Find where the given text appears and provide that cell's center as (X, Y) coordinate. 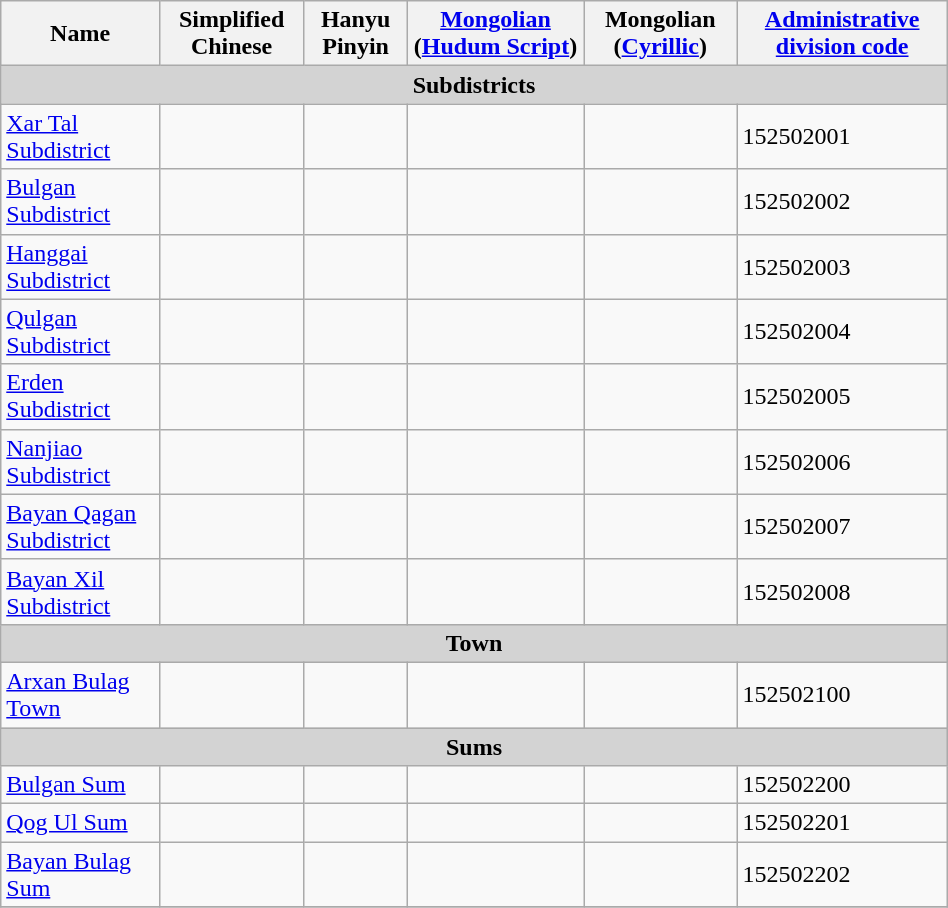
152502201 (842, 823)
Town (474, 643)
152502008 (842, 592)
Hanyu Pinyin (356, 34)
Nanjiao Subdistrict (80, 462)
Bulgan Sum (80, 785)
152502001 (842, 136)
152502006 (842, 462)
152502003 (842, 266)
152502100 (842, 694)
Name (80, 34)
152502200 (842, 785)
Simplified Chinese (231, 34)
152502005 (842, 396)
152502202 (842, 874)
Arxan Bulag Town (80, 694)
Sums (474, 747)
Hanggai Subdistrict (80, 266)
Administrative division code (842, 34)
Qulgan Subdistrict (80, 332)
Bayan Xil Subdistrict (80, 592)
Erden Subdistrict (80, 396)
Bulgan Subdistrict (80, 202)
Bayan Qagan Subdistrict (80, 526)
Bayan Bulag Sum (80, 874)
152502004 (842, 332)
Subdistricts (474, 85)
Mongolian (Hudum Script) (495, 34)
152502002 (842, 202)
Mongolian (Cyrillic) (661, 34)
Xar Tal Subdistrict (80, 136)
152502007 (842, 526)
Qog Ul Sum (80, 823)
